Capture the cell that displays the provided text and extract its [x, y] central coordinate. 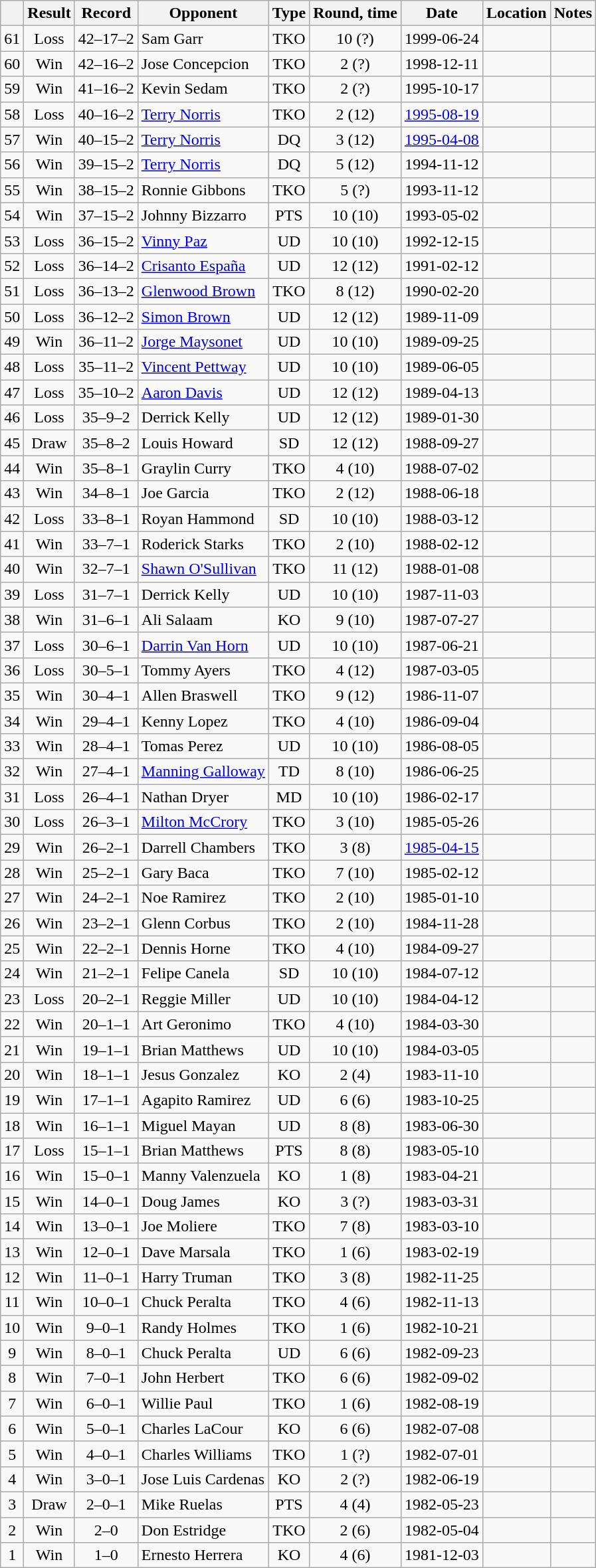
Roderick Starks [203, 544]
Glenn Corbus [203, 923]
36–11–2 [106, 342]
11 (12) [355, 569]
Milton McCrory [203, 822]
Jorge Maysonet [203, 342]
15 [12, 1201]
30–4–1 [106, 695]
8 [12, 1378]
9–0–1 [106, 1328]
Round, time [355, 13]
35–10–2 [106, 392]
10 (?) [355, 39]
24–2–1 [106, 898]
1994-11-12 [441, 165]
22–2–1 [106, 948]
Joe Garcia [203, 493]
1983-06-30 [441, 1126]
26–4–1 [106, 797]
9 [12, 1353]
8 (10) [355, 772]
36 [12, 670]
Kevin Sedam [203, 89]
28 [12, 873]
27 [12, 898]
15–1–1 [106, 1151]
1993-11-12 [441, 190]
1999-06-24 [441, 39]
Gary Baca [203, 873]
Ernesto Herrera [203, 1555]
25 [12, 948]
7–0–1 [106, 1378]
35 [12, 695]
1989-11-09 [441, 317]
Jose Luis Cardenas [203, 1479]
20–1–1 [106, 1024]
Result [49, 13]
Manning Galloway [203, 772]
Darrin Van Horn [203, 645]
28–4–1 [106, 746]
John Herbert [203, 1378]
12 [12, 1277]
Glenwood Brown [203, 291]
1987-11-03 [441, 594]
20–2–1 [106, 999]
1990-02-20 [441, 291]
45 [12, 443]
1982-11-25 [441, 1277]
32 [12, 772]
8 (12) [355, 291]
42–16–2 [106, 64]
8–0–1 [106, 1353]
Vincent Pettway [203, 367]
Type [288, 13]
32–7–1 [106, 569]
1988-06-18 [441, 493]
26 [12, 923]
1986-06-25 [441, 772]
35–8–2 [106, 443]
7 [12, 1403]
44 [12, 468]
1991-02-12 [441, 266]
23 [12, 999]
Jose Concepcion [203, 64]
2–0–1 [106, 1504]
1984-04-12 [441, 999]
1986-02-17 [441, 797]
38 [12, 620]
36–14–2 [106, 266]
1982-09-02 [441, 1378]
3–0–1 [106, 1479]
10 [12, 1328]
50 [12, 317]
1989-06-05 [441, 367]
29–4–1 [106, 721]
1–0 [106, 1555]
3 (?) [355, 1201]
Shawn O'Sullivan [203, 569]
5–0–1 [106, 1429]
60 [12, 64]
35–8–1 [106, 468]
Miguel Mayan [203, 1126]
1986-11-07 [441, 695]
27–4–1 [106, 772]
46 [12, 418]
1985-04-15 [441, 847]
5 (?) [355, 190]
Ali Salaam [203, 620]
17–1–1 [106, 1100]
11 [12, 1302]
Ronnie Gibbons [203, 190]
11–0–1 [106, 1277]
1988-02-12 [441, 544]
34 [12, 721]
Crisanto España [203, 266]
23–2–1 [106, 923]
1982-07-01 [441, 1454]
4–0–1 [106, 1454]
9 (12) [355, 695]
42–17–2 [106, 39]
36–15–2 [106, 240]
1988-03-12 [441, 519]
41–16–2 [106, 89]
1987-06-21 [441, 645]
Allen Braswell [203, 695]
1984-03-30 [441, 1024]
26–2–1 [106, 847]
21 [12, 1049]
1982-05-23 [441, 1504]
1 (?) [355, 1454]
37 [12, 645]
Dennis Horne [203, 948]
Mike Ruelas [203, 1504]
1985-01-10 [441, 898]
12–0–1 [106, 1252]
Joe Moliere [203, 1227]
1983-04-21 [441, 1176]
1987-07-27 [441, 620]
5 (12) [355, 165]
1983-11-10 [441, 1075]
1986-09-04 [441, 721]
30–5–1 [106, 670]
31–7–1 [106, 594]
48 [12, 367]
Art Geronimo [203, 1024]
Sam Garr [203, 39]
1983-05-10 [441, 1151]
24 [12, 974]
Louis Howard [203, 443]
4 (4) [355, 1504]
1983-03-31 [441, 1201]
40–15–2 [106, 139]
13–0–1 [106, 1227]
52 [12, 266]
57 [12, 139]
Record [106, 13]
1 (8) [355, 1176]
Reggie Miller [203, 999]
Willie Paul [203, 1403]
3 [12, 1504]
1992-12-15 [441, 240]
61 [12, 39]
41 [12, 544]
Jesus Gonzalez [203, 1075]
1988-09-27 [441, 443]
Aaron Davis [203, 392]
1987-03-05 [441, 670]
Graylin Curry [203, 468]
1989-04-13 [441, 392]
1993-05-02 [441, 215]
Kenny Lopez [203, 721]
1985-02-12 [441, 873]
58 [12, 114]
1984-11-28 [441, 923]
1982-05-04 [441, 1529]
40 [12, 569]
Charles LaCour [203, 1429]
19–1–1 [106, 1049]
1985-05-26 [441, 822]
Royan Hammond [203, 519]
29 [12, 847]
36–12–2 [106, 317]
36–13–2 [106, 291]
13 [12, 1252]
1986-08-05 [441, 746]
31 [12, 797]
53 [12, 240]
7 (8) [355, 1227]
Harry Truman [203, 1277]
MD [288, 797]
Johnny Bizzarro [203, 215]
25–2–1 [106, 873]
7 (10) [355, 873]
1995-08-19 [441, 114]
18 [12, 1126]
1988-07-02 [441, 468]
1982-08-19 [441, 1403]
4 (12) [355, 670]
14 [12, 1227]
33 [12, 746]
Location [516, 13]
2 (6) [355, 1529]
35–11–2 [106, 367]
Charles Williams [203, 1454]
1982-06-19 [441, 1479]
Darrell Chambers [203, 847]
30 [12, 822]
51 [12, 291]
20 [12, 1075]
40–16–2 [106, 114]
Dave Marsala [203, 1252]
34–8–1 [106, 493]
59 [12, 89]
4 [12, 1479]
22 [12, 1024]
1989-01-30 [441, 418]
33–7–1 [106, 544]
1982-11-13 [441, 1302]
Tommy Ayers [203, 670]
1998-12-11 [441, 64]
TD [288, 772]
30–6–1 [106, 645]
49 [12, 342]
1984-09-27 [441, 948]
Opponent [203, 13]
42 [12, 519]
1995-10-17 [441, 89]
47 [12, 392]
1982-07-08 [441, 1429]
2–0 [106, 1529]
Doug James [203, 1201]
1982-10-21 [441, 1328]
1 [12, 1555]
1984-07-12 [441, 974]
1983-10-25 [441, 1100]
55 [12, 190]
Manny Valenzuela [203, 1176]
3 (12) [355, 139]
Simon Brown [203, 317]
17 [12, 1151]
1984-03-05 [441, 1049]
Noe Ramirez [203, 898]
35–9–2 [106, 418]
33–8–1 [106, 519]
Nathan Dryer [203, 797]
Felipe Canela [203, 974]
19 [12, 1100]
1983-02-19 [441, 1252]
Randy Holmes [203, 1328]
5 [12, 1454]
Vinny Paz [203, 240]
18–1–1 [106, 1075]
15–0–1 [106, 1176]
39 [12, 594]
2 (4) [355, 1075]
3 (10) [355, 822]
Notes [573, 13]
1983-03-10 [441, 1227]
54 [12, 215]
56 [12, 165]
Agapito Ramirez [203, 1100]
38–15–2 [106, 190]
10–0–1 [106, 1302]
1988-01-08 [441, 569]
6–0–1 [106, 1403]
2 [12, 1529]
43 [12, 493]
Date [441, 13]
16–1–1 [106, 1126]
9 (10) [355, 620]
26–3–1 [106, 822]
6 [12, 1429]
14–0–1 [106, 1201]
1982-09-23 [441, 1353]
21–2–1 [106, 974]
39–15–2 [106, 165]
31–6–1 [106, 620]
37–15–2 [106, 215]
Tomas Perez [203, 746]
1989-09-25 [441, 342]
Don Estridge [203, 1529]
1995-04-08 [441, 139]
16 [12, 1176]
1981-12-03 [441, 1555]
